Pinpoint the cell where the given text exists, returning its [X, Y] midpoint coordinate. 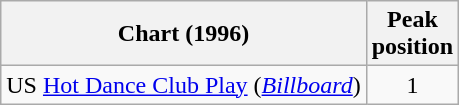
Peakposition [412, 34]
Chart (1996) [184, 34]
US Hot Dance Club Play (Billboard) [184, 85]
1 [412, 85]
